Search for the cell housing the specified text and yield its (X, Y) center coordinate. 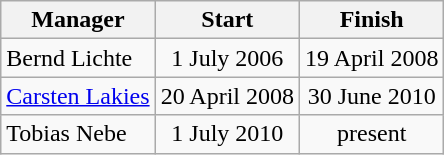
Start (227, 20)
Carsten Lakies (78, 96)
Finish (372, 20)
Bernd Lichte (78, 58)
1 July 2010 (227, 134)
Manager (78, 20)
20 April 2008 (227, 96)
30 June 2010 (372, 96)
Tobias Nebe (78, 134)
present (372, 134)
19 April 2008 (372, 58)
1 July 2006 (227, 58)
